Provide the [x, y] coordinate of the cell's center where the given text is located.  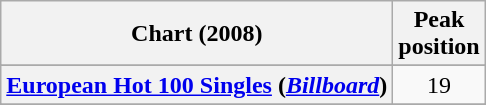
19 [439, 85]
Chart (2008) [197, 34]
European Hot 100 Singles (Billboard) [197, 85]
Peakposition [439, 34]
